Return [x, y] of the center of cell containing provided text 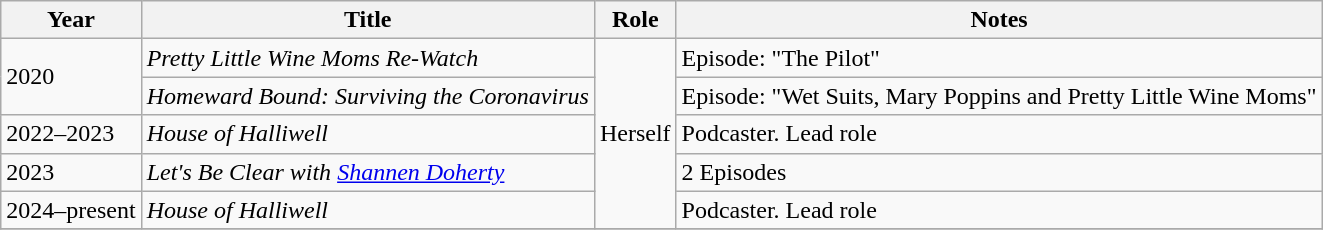
2020 [71, 77]
Role [635, 20]
Homeward Bound: Surviving the Coronavirus [368, 96]
Pretty Little Wine Moms Re-Watch [368, 58]
2022–2023 [71, 134]
Herself [635, 134]
Notes [999, 20]
Episode: "The Pilot" [999, 58]
2 Episodes [999, 172]
Let's Be Clear with Shannen Doherty [368, 172]
2024–present [71, 210]
2023 [71, 172]
Title [368, 20]
Year [71, 20]
Episode: "Wet Suits, Mary Poppins and Pretty Little Wine Moms" [999, 96]
